Output the [x, y] coordinate of the center of the cell containing the given text.  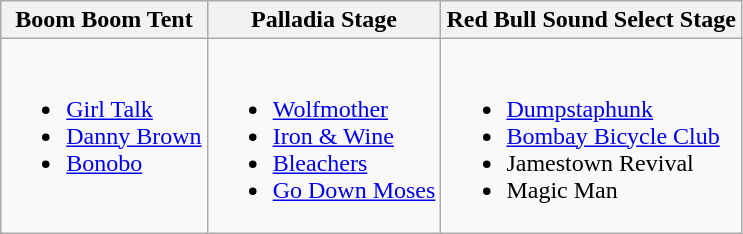
DumpstaphunkBombay Bicycle ClubJamestown RevivalMagic Man [591, 136]
Palladia Stage [324, 20]
Girl TalkDanny BrownBonobo [104, 136]
WolfmotherIron & WineBleachersGo Down Moses [324, 136]
Red Bull Sound Select Stage [591, 20]
Boom Boom Tent [104, 20]
